Return the [X, Y] coordinate for the center point of the cell that contains the specified text.  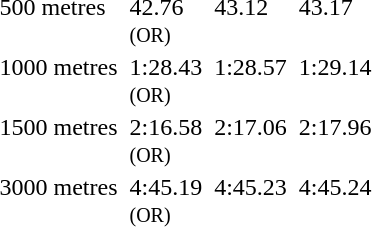
2:16.58(OR) [166, 140]
1:28.43(OR) [166, 80]
1:28.57 [251, 80]
2:17.06 [251, 140]
